Find where the given text appears and provide that cell's center as (X, Y) coordinate. 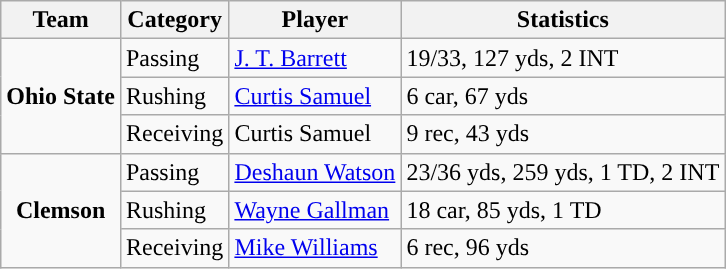
Mike Williams (315, 248)
Ohio State (61, 96)
Wayne Gallman (315, 210)
Statistics (563, 20)
Player (315, 20)
18 car, 85 yds, 1 TD (563, 210)
Category (174, 20)
6 car, 67 yds (563, 96)
19/33, 127 yds, 2 INT (563, 58)
J. T. Barrett (315, 58)
Deshaun Watson (315, 172)
6 rec, 96 yds (563, 248)
Team (61, 20)
Clemson (61, 210)
23/36 yds, 259 yds, 1 TD, 2 INT (563, 172)
9 rec, 43 yds (563, 134)
